For the text-containing cell, return its midpoint in (X, Y) coordinate format. 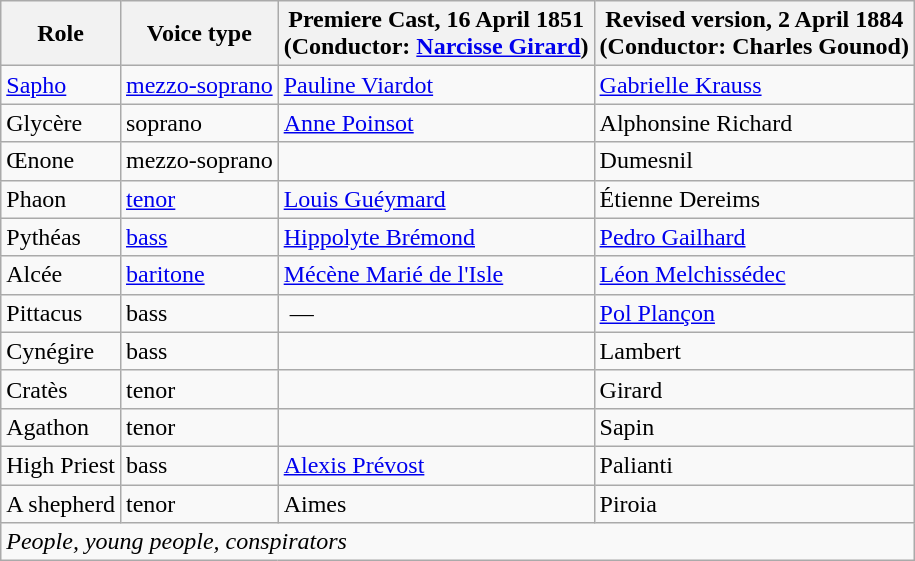
Role (61, 34)
A shepherd (61, 503)
Revised version, 2 April 1884(Conductor: Charles Gounod) (754, 34)
Louis Guéymard (436, 199)
— (436, 313)
Sapin (754, 427)
Lambert (754, 351)
Mécène Marié de l'Isle (436, 275)
Pauline Viardot (436, 85)
Dumesnil (754, 161)
Pedro Gailhard (754, 237)
Cynégire (61, 351)
Alphonsine Richard (754, 123)
Glycère (61, 123)
Gabrielle Krauss (754, 85)
Premiere Cast, 16 April 1851(Conductor: Narcisse Girard) (436, 34)
Piroia (754, 503)
Palianti (754, 465)
Léon Melchissédec (754, 275)
Girard (754, 389)
Voice type (199, 34)
Œnone (61, 161)
Phaon (61, 199)
soprano (199, 123)
High Priest (61, 465)
People, young people, conspirators (458, 542)
Pol Plançon (754, 313)
Pittacus (61, 313)
Étienne Dereims (754, 199)
Cratès (61, 389)
Agathon (61, 427)
baritone (199, 275)
Alexis Prévost (436, 465)
Pythéas (61, 237)
Anne Poinsot (436, 123)
Hippolyte Brémond (436, 237)
Sapho (61, 85)
Alcée (61, 275)
Aimes (436, 503)
